Determine the [x, y] coordinate at the center of the cell enclosing the given text.  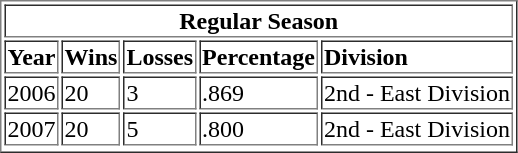
Regular Season [258, 20]
2007 [31, 128]
Division [417, 56]
3 [160, 92]
Losses [160, 56]
.869 [258, 92]
.800 [258, 128]
Wins [92, 56]
5 [160, 128]
Year [31, 56]
2006 [31, 92]
Percentage [258, 56]
